Search for the cell housing the specified text and yield its [x, y] center coordinate. 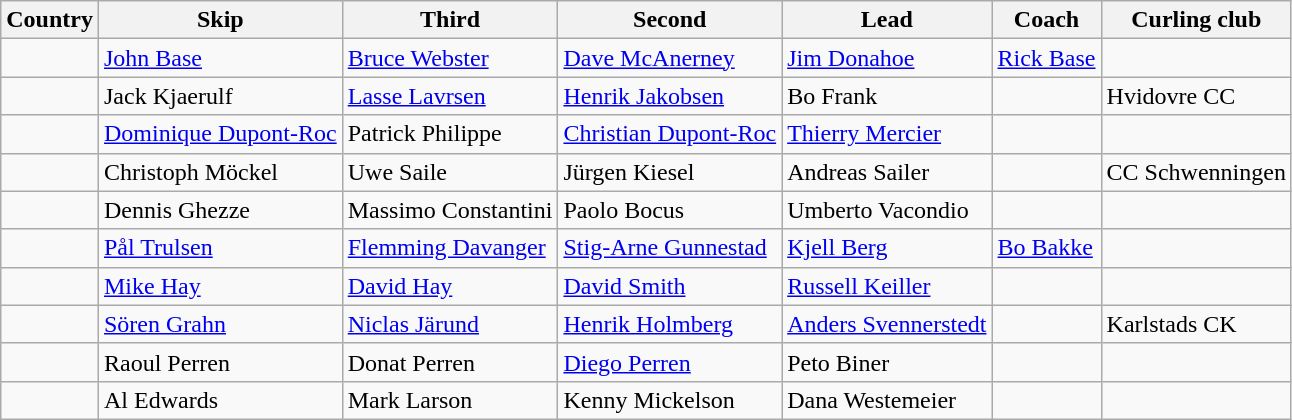
Peto Biner [887, 362]
Second [670, 20]
Christoph Möckel [220, 172]
Uwe Saile [450, 172]
Dana Westemeier [887, 400]
Henrik Jakobsen [670, 96]
Dennis Ghezze [220, 210]
Dave McAnerney [670, 58]
Mark Larson [450, 400]
Third [450, 20]
Thierry Mercier [887, 134]
John Base [220, 58]
Patrick Philippe [450, 134]
Country [50, 20]
Bo Frank [887, 96]
Diego Perren [670, 362]
Stig-Arne Gunnestad [670, 248]
Al Edwards [220, 400]
Anders Svennerstedt [887, 324]
Pål Trulsen [220, 248]
Kjell Berg [887, 248]
Flemming Davanger [450, 248]
Niclas Järund [450, 324]
Christian Dupont-Roc [670, 134]
Henrik Holmberg [670, 324]
Umberto Vacondio [887, 210]
Bo Bakke [1046, 248]
Donat Perren [450, 362]
Jim Donahoe [887, 58]
Coach [1046, 20]
Andreas Sailer [887, 172]
Skip [220, 20]
Karlstads CK [1196, 324]
CC Schwenningen [1196, 172]
Rick Base [1046, 58]
Kenny Mickelson [670, 400]
Raoul Perren [220, 362]
Paolo Bocus [670, 210]
Dominique Dupont-Roc [220, 134]
Jack Kjaerulf [220, 96]
Curling club [1196, 20]
David Hay [450, 286]
Russell Keiller [887, 286]
Lead [887, 20]
Mike Hay [220, 286]
Jürgen Kiesel [670, 172]
Hvidovre CC [1196, 96]
Bruce Webster [450, 58]
Massimo Constantini [450, 210]
David Smith [670, 286]
Sören Grahn [220, 324]
Lasse Lavrsen [450, 96]
